Provide the (x, y) coordinate of the cell's center where the given text is located.  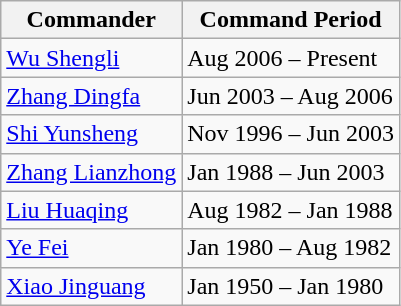
Aug 2006 – Present (291, 58)
Commander (92, 20)
Command Period (291, 20)
Jun 2003 – Aug 2006 (291, 96)
Xiao Jinguang (92, 286)
Jan 1950 – Jan 1980 (291, 286)
Aug 1982 – Jan 1988 (291, 210)
Ye Fei (92, 248)
Liu Huaqing (92, 210)
Zhang Dingfa (92, 96)
Shi Yunsheng (92, 134)
Jan 1988 – Jun 2003 (291, 172)
Nov 1996 – Jun 2003 (291, 134)
Wu Shengli (92, 58)
Jan 1980 – Aug 1982 (291, 248)
Zhang Lianzhong (92, 172)
